Extract the (x, y) coordinate from the center of the cell holding the provided text.  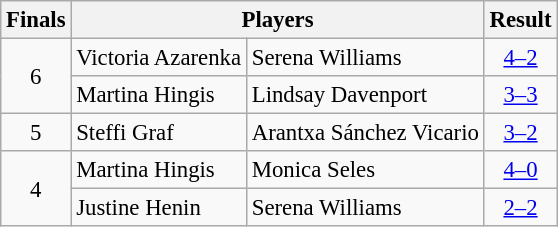
Steffi Graf (159, 133)
Monica Seles (365, 170)
3–2 (520, 133)
Players (278, 20)
4 (36, 188)
Result (520, 20)
Victoria Azarenka (159, 58)
5 (36, 133)
6 (36, 76)
3–3 (520, 95)
Lindsay Davenport (365, 95)
2–2 (520, 208)
4–2 (520, 58)
Justine Henin (159, 208)
Finals (36, 20)
4–0 (520, 170)
Arantxa Sánchez Vicario (365, 133)
